Scan for the cell matching the given text and deliver its [x, y] coordinate at center. 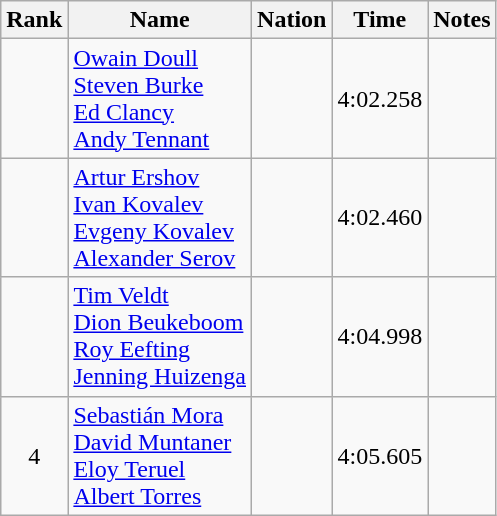
Owain DoullSteven BurkeEd ClancyAndy Tennant [160, 98]
4:05.605 [380, 456]
Nation [292, 20]
4:02.258 [380, 98]
Name [160, 20]
4:04.998 [380, 336]
4:02.460 [380, 218]
4 [34, 456]
Artur ErshovIvan KovalevEvgeny KovalevAlexander Serov [160, 218]
Notes [462, 20]
Rank [34, 20]
Tim VeldtDion BeukeboomRoy EeftingJenning Huizenga [160, 336]
Sebastián MoraDavid MuntanerEloy TeruelAlbert Torres [160, 456]
Time [380, 20]
